From the cell containing the given text, extract its center point as [x, y] coordinate. 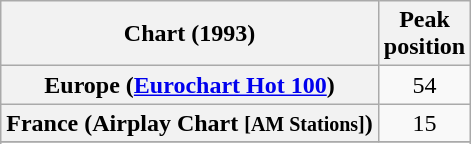
France (Airplay Chart [AM Stations]) [190, 123]
Peakposition [424, 34]
54 [424, 85]
Chart (1993) [190, 34]
Europe (Eurochart Hot 100) [190, 85]
15 [424, 123]
